Output the (x, y) coordinate of the center of the cell containing the given text.  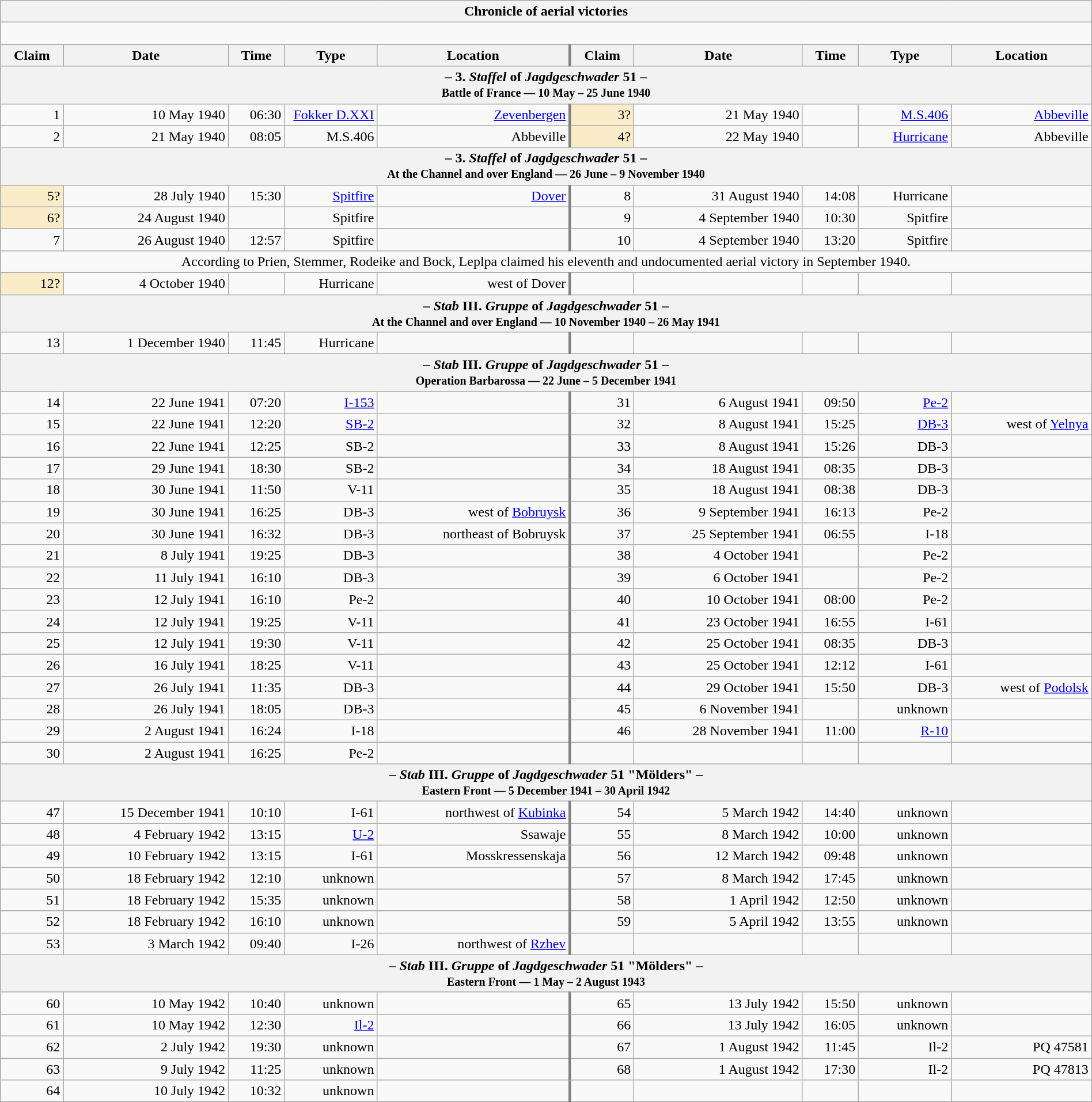
– Stab III. Gruppe of Jagdgeschwader 51 –At the Channel and over England — 10 November 1940 – 26 May 1941 (546, 313)
08:05 (257, 136)
55 (601, 834)
06:30 (257, 115)
43 (601, 665)
9 (601, 218)
Fokker D.XXI (331, 115)
west of Podolsk (1022, 687)
10 July 1942 (146, 1091)
26 August 1940 (146, 240)
12:12 (831, 665)
17:45 (831, 878)
15 December 1941 (146, 812)
15 (32, 424)
28 (32, 709)
6? (32, 218)
4? (601, 136)
61 (32, 1025)
41 (601, 621)
63 (32, 1069)
8 July 1941 (146, 556)
10 May 1940 (146, 115)
28 November 1941 (719, 731)
Ssawaje (473, 834)
24 (32, 621)
10 October 1941 (719, 599)
13:20 (831, 240)
10:00 (831, 834)
northwest of Rzhev (473, 944)
29 October 1941 (719, 687)
10 February 1942 (146, 856)
16 (32, 446)
26 (32, 665)
5 March 1942 (719, 812)
1 (32, 115)
65 (601, 1003)
11:25 (257, 1069)
4 October 1941 (719, 556)
6 October 1941 (719, 577)
40 (601, 599)
23 (32, 599)
16:32 (257, 534)
11:50 (257, 490)
– Stab III. Gruppe of Jagdgeschwader 51 "Mölders" –Eastern Front — 1 May – 2 August 1943 (546, 973)
58 (601, 900)
12:20 (257, 424)
37 (601, 534)
18:05 (257, 709)
17 (32, 468)
11:00 (831, 731)
31 August 1940 (719, 196)
– Stab III. Gruppe of Jagdgeschwader 51 "Mölders" –Eastern Front — 5 December 1941 – 30 April 1942 (546, 783)
66 (601, 1025)
31 (601, 402)
64 (32, 1091)
Chronicle of aerial victories (546, 12)
2 (32, 136)
52 (32, 922)
U-2 (331, 834)
39 (601, 577)
5? (32, 196)
34 (601, 468)
12 March 1942 (719, 856)
3? (601, 115)
50 (32, 878)
16 July 1941 (146, 665)
1 December 1940 (146, 343)
51 (32, 900)
16:55 (831, 621)
12:30 (257, 1025)
Mosskressenskaja (473, 856)
56 (601, 856)
42 (601, 643)
53 (32, 944)
3 March 1942 (146, 944)
20 (32, 534)
29 June 1941 (146, 468)
14:08 (831, 196)
32 (601, 424)
23 October 1941 (719, 621)
northwest of Kubinka (473, 812)
45 (601, 709)
48 (32, 834)
5 April 1942 (719, 922)
12? (32, 283)
1 April 1942 (719, 900)
08:00 (831, 599)
4 October 1940 (146, 283)
I-26 (331, 944)
9 July 1942 (146, 1069)
47 (32, 812)
57 (601, 878)
22 (32, 577)
28 July 1940 (146, 196)
67 (601, 1047)
16:05 (831, 1025)
17:30 (831, 1069)
18 (32, 490)
06:55 (831, 534)
12:10 (257, 878)
14 (32, 402)
08:38 (831, 490)
12:25 (257, 446)
22 May 1940 (719, 136)
11 July 1941 (146, 577)
35 (601, 490)
PQ 47813 (1022, 1069)
I-153 (331, 402)
15:25 (831, 424)
According to Prien, Stemmer, Rodeike and Bock, Leplpa claimed his eleventh and undocumented aerial victory in September 1940. (546, 261)
10:40 (257, 1003)
09:50 (831, 402)
62 (32, 1047)
36 (601, 512)
16:13 (831, 512)
27 (32, 687)
16:24 (257, 731)
– 3. Staffel of Jagdgeschwader 51 –Battle of France — 10 May – 25 June 1940 (546, 85)
14:40 (831, 812)
60 (32, 1003)
8 (601, 196)
59 (601, 922)
25 September 1941 (719, 534)
09:48 (831, 856)
46 (601, 731)
54 (601, 812)
49 (32, 856)
44 (601, 687)
northeast of Bobruysk (473, 534)
24 August 1940 (146, 218)
19 (32, 512)
15:35 (257, 900)
21 (32, 556)
18:25 (257, 665)
18:30 (257, 468)
6 November 1941 (719, 709)
– 3. Staffel of Jagdgeschwader 51 –At the Channel and over England — 26 June – 9 November 1940 (546, 166)
30 (32, 753)
12:57 (257, 240)
west of Bobruysk (473, 512)
10:30 (831, 218)
68 (601, 1069)
7 (32, 240)
10:32 (257, 1091)
Dover (473, 196)
07:20 (257, 402)
13:55 (831, 922)
4 February 1942 (146, 834)
10 (601, 240)
33 (601, 446)
13 (32, 343)
15:30 (257, 196)
10:10 (257, 812)
12:50 (831, 900)
29 (32, 731)
R-10 (905, 731)
9 September 1941 (719, 512)
25 (32, 643)
6 August 1941 (719, 402)
15:26 (831, 446)
09:40 (257, 944)
Zevenbergen (473, 115)
PQ 47581 (1022, 1047)
2 July 1942 (146, 1047)
11:35 (257, 687)
west of Dover (473, 283)
west of Yelnya (1022, 424)
38 (601, 556)
– Stab III. Gruppe of Jagdgeschwader 51 –Operation Barbarossa — 22 June – 5 December 1941 (546, 373)
